Scan for the cell matching the given text and deliver its [x, y] coordinate at center. 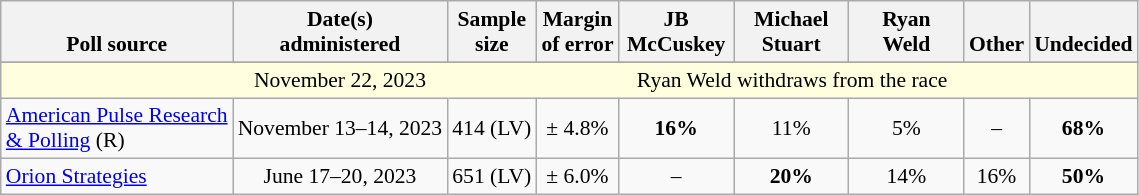
50% [1083, 177]
Orion Strategies [117, 177]
November 13–14, 2023 [340, 128]
Date(s)administered [340, 32]
RyanWeld [906, 32]
651 (LV) [492, 177]
Poll source [117, 32]
68% [1083, 128]
American Pulse Research& Polling (R) [117, 128]
Ryan Weld withdraws from the race [792, 80]
June 17–20, 2023 [340, 177]
414 (LV) [492, 128]
Other [996, 32]
5% [906, 128]
20% [792, 177]
Undecided [1083, 32]
MichaelStuart [792, 32]
14% [906, 177]
11% [792, 128]
± 4.8% [577, 128]
± 6.0% [577, 177]
JBMcCuskey [676, 32]
Samplesize [492, 32]
Marginof error [577, 32]
November 22, 2023 [340, 80]
